Locate the cell with the specified text and output its (x, y) center coordinate. 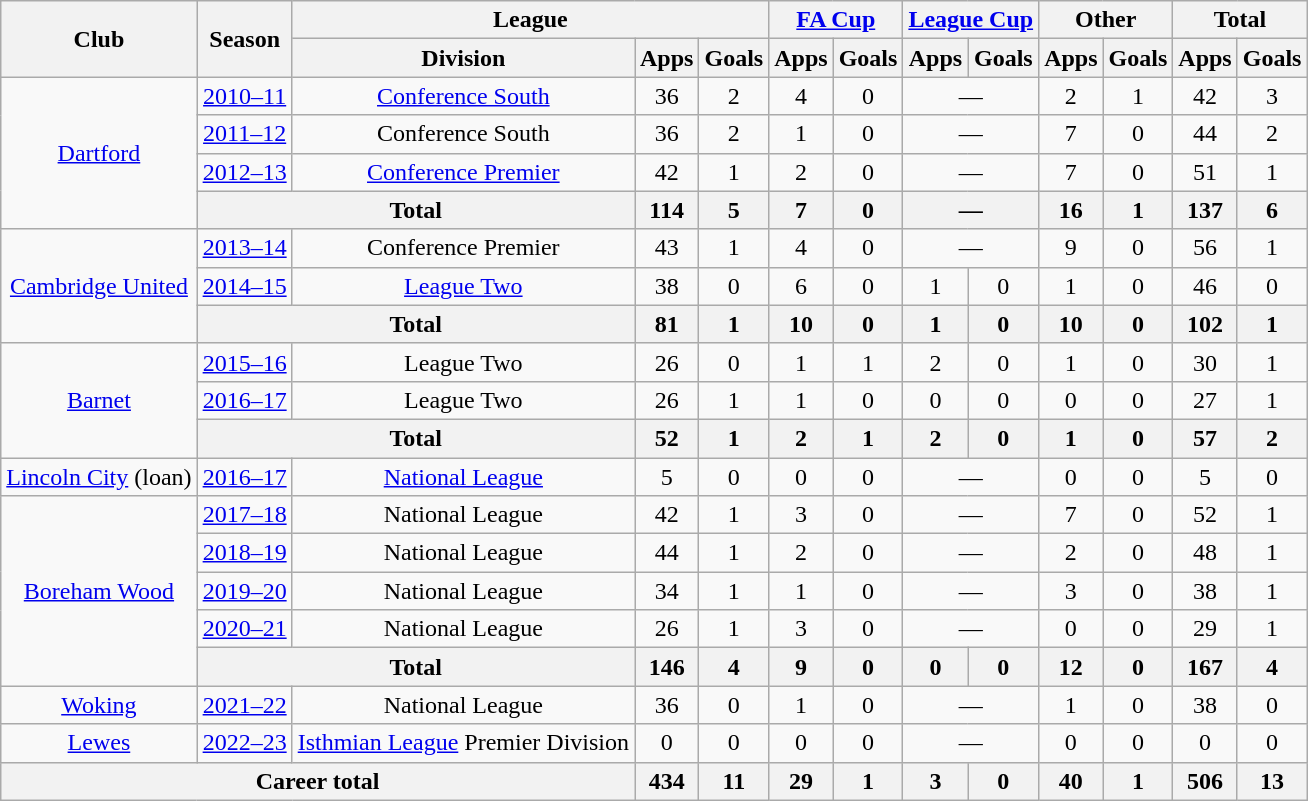
Isthmian League Premier Division (463, 743)
Season (244, 39)
Boreham Wood (99, 591)
43 (666, 248)
2014–15 (244, 286)
46 (1205, 286)
81 (666, 324)
2021–22 (244, 705)
30 (1205, 362)
137 (1205, 210)
57 (1205, 438)
Lincoln City (loan) (99, 477)
Woking (99, 705)
2019–20 (244, 591)
114 (666, 210)
11 (734, 781)
2010–11 (244, 96)
2017–18 (244, 515)
Division (463, 58)
Club (99, 39)
2015–16 (244, 362)
Other (1106, 20)
Dartford (99, 153)
Career total (318, 781)
Barnet (99, 400)
102 (1205, 324)
13 (1272, 781)
2018–19 (244, 553)
146 (666, 667)
434 (666, 781)
506 (1205, 781)
56 (1205, 248)
2011–12 (244, 134)
FA Cup (836, 20)
51 (1205, 172)
2020–21 (244, 629)
2013–14 (244, 248)
167 (1205, 667)
48 (1205, 553)
34 (666, 591)
40 (1071, 781)
League Cup (971, 20)
Cambridge United (99, 286)
27 (1205, 400)
Lewes (99, 743)
League (530, 20)
12 (1071, 667)
2022–23 (244, 743)
16 (1071, 210)
2012–13 (244, 172)
